Find where the given text appears and provide that cell's center as (x, y) coordinate. 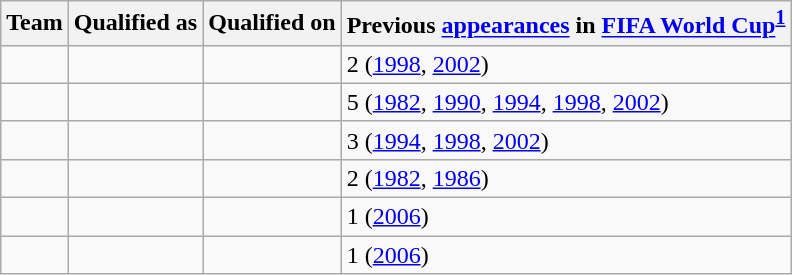
2 (1998, 2002) (566, 64)
5 (1982, 1990, 1994, 1998, 2002) (566, 102)
2 (1982, 1986) (566, 178)
Previous appearances in FIFA World Cup1 (566, 24)
Qualified as (135, 24)
Qualified on (272, 24)
Team (35, 24)
3 (1994, 1998, 2002) (566, 140)
